Search for the cell housing the specified text and yield its [x, y] center coordinate. 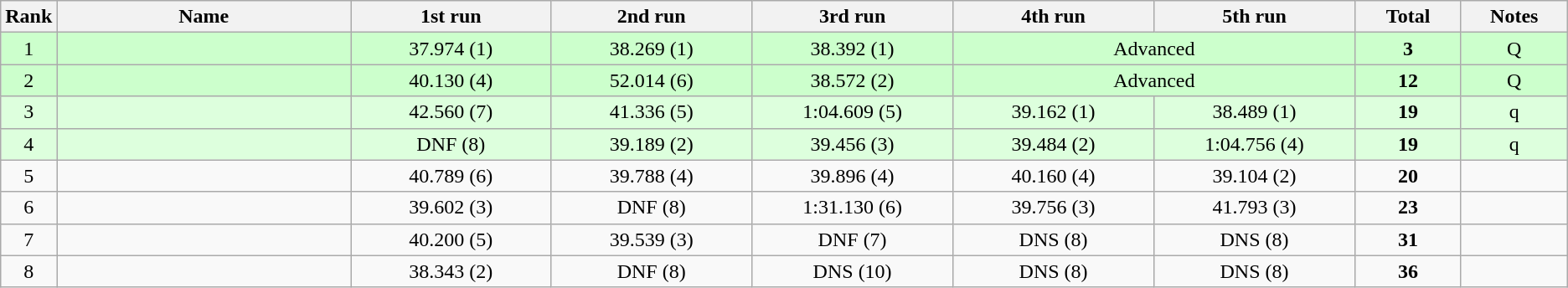
20 [1408, 176]
39.484 (2) [1054, 144]
39.189 (2) [652, 144]
39.756 (3) [1054, 208]
38.572 (2) [853, 80]
1:31.130 (6) [853, 208]
4th run [1054, 17]
40.200 (5) [451, 239]
31 [1408, 239]
38.392 (1) [853, 49]
52.014 (6) [652, 80]
39.104 (2) [1255, 176]
4 [28, 144]
39.788 (4) [652, 176]
7 [28, 239]
38.269 (1) [652, 49]
Name [204, 17]
39.539 (3) [652, 239]
5th run [1255, 17]
39.896 (4) [853, 176]
DNF (7) [853, 239]
6 [28, 208]
5 [28, 176]
Notes [1514, 17]
1 [28, 49]
23 [1408, 208]
40.130 (4) [451, 80]
42.560 (7) [451, 112]
36 [1408, 271]
8 [28, 271]
40.789 (6) [451, 176]
39.602 (3) [451, 208]
1:04.609 (5) [853, 112]
Total [1408, 17]
40.160 (4) [1054, 176]
37.974 (1) [451, 49]
DNS (10) [853, 271]
38.343 (2) [451, 271]
38.489 (1) [1255, 112]
39.162 (1) [1054, 112]
12 [1408, 80]
41.336 (5) [652, 112]
39.456 (3) [853, 144]
41.793 (3) [1255, 208]
2 [28, 80]
2nd run [652, 17]
3rd run [853, 17]
Rank [28, 17]
1st run [451, 17]
1:04.756 (4) [1255, 144]
